Find where the given text appears and provide that cell's center as [x, y] coordinate. 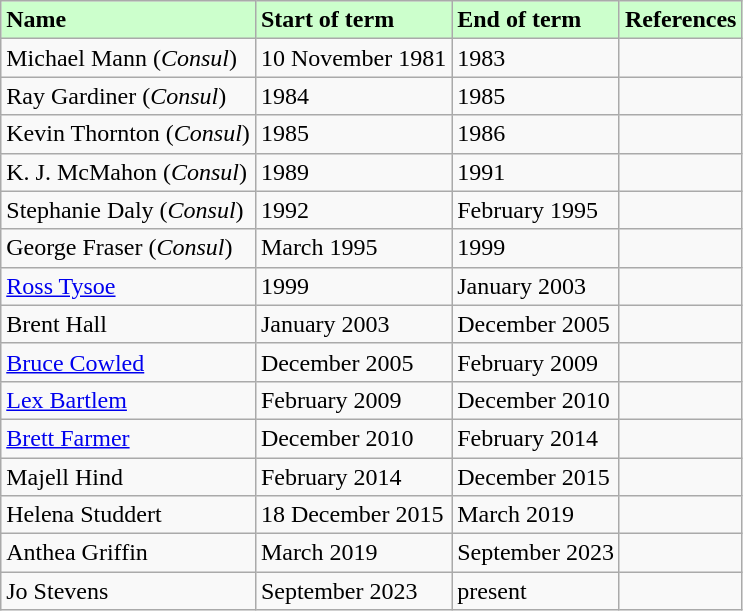
Majell Hind [128, 477]
Helena Studdert [128, 515]
Brett Farmer [128, 438]
February 1995 [536, 210]
End of term [536, 20]
Jo Stevens [128, 591]
present [536, 591]
18 December 2015 [353, 515]
Kevin Thornton (Consul) [128, 134]
March 1995 [353, 248]
Brent Hall [128, 324]
Anthea Griffin [128, 553]
1992 [353, 210]
10 November 1981 [353, 58]
Lex Bartlem [128, 400]
Ray Gardiner (Consul) [128, 96]
Ross Tysoe [128, 286]
K. J. McMahon (Consul) [128, 172]
Start of term [353, 20]
Stephanie Daly (Consul) [128, 210]
References [680, 20]
1984 [353, 96]
Name [128, 20]
George Fraser (Consul) [128, 248]
December 2015 [536, 477]
1991 [536, 172]
Michael Mann (Consul) [128, 58]
1986 [536, 134]
1983 [536, 58]
1989 [353, 172]
Bruce Cowled [128, 362]
